Capture the cell that displays the provided text and extract its (X, Y) central coordinate. 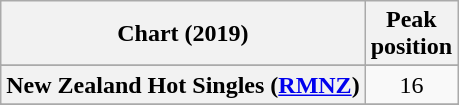
Peakposition (411, 34)
Chart (2019) (183, 34)
New Zealand Hot Singles (RMNZ) (183, 85)
16 (411, 85)
